Return the (X, Y) coordinate for the center point of the cell that contains the specified text.  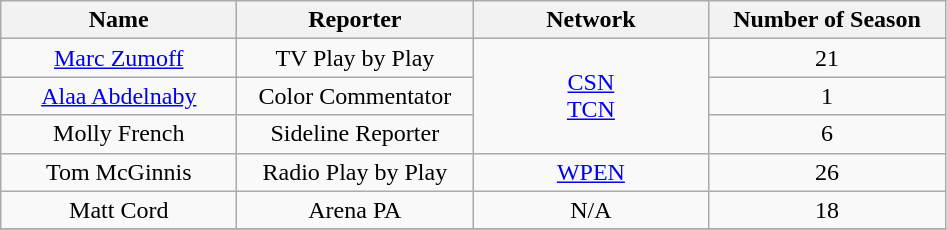
Number of Season (827, 20)
Radio Play by Play (355, 172)
Tom McGinnis (119, 172)
Name (119, 20)
Matt Cord (119, 210)
Sideline Reporter (355, 134)
Alaa Abdelnaby (119, 96)
Network (591, 20)
1 (827, 96)
21 (827, 58)
WPEN (591, 172)
Color Commentator (355, 96)
N/A (591, 210)
Marc Zumoff (119, 58)
6 (827, 134)
TV Play by Play (355, 58)
CSNTCN (591, 96)
26 (827, 172)
18 (827, 210)
Arena PA (355, 210)
Molly French (119, 134)
Reporter (355, 20)
